Identify which cell holds the provided text, then report its (x, y) central coordinate. 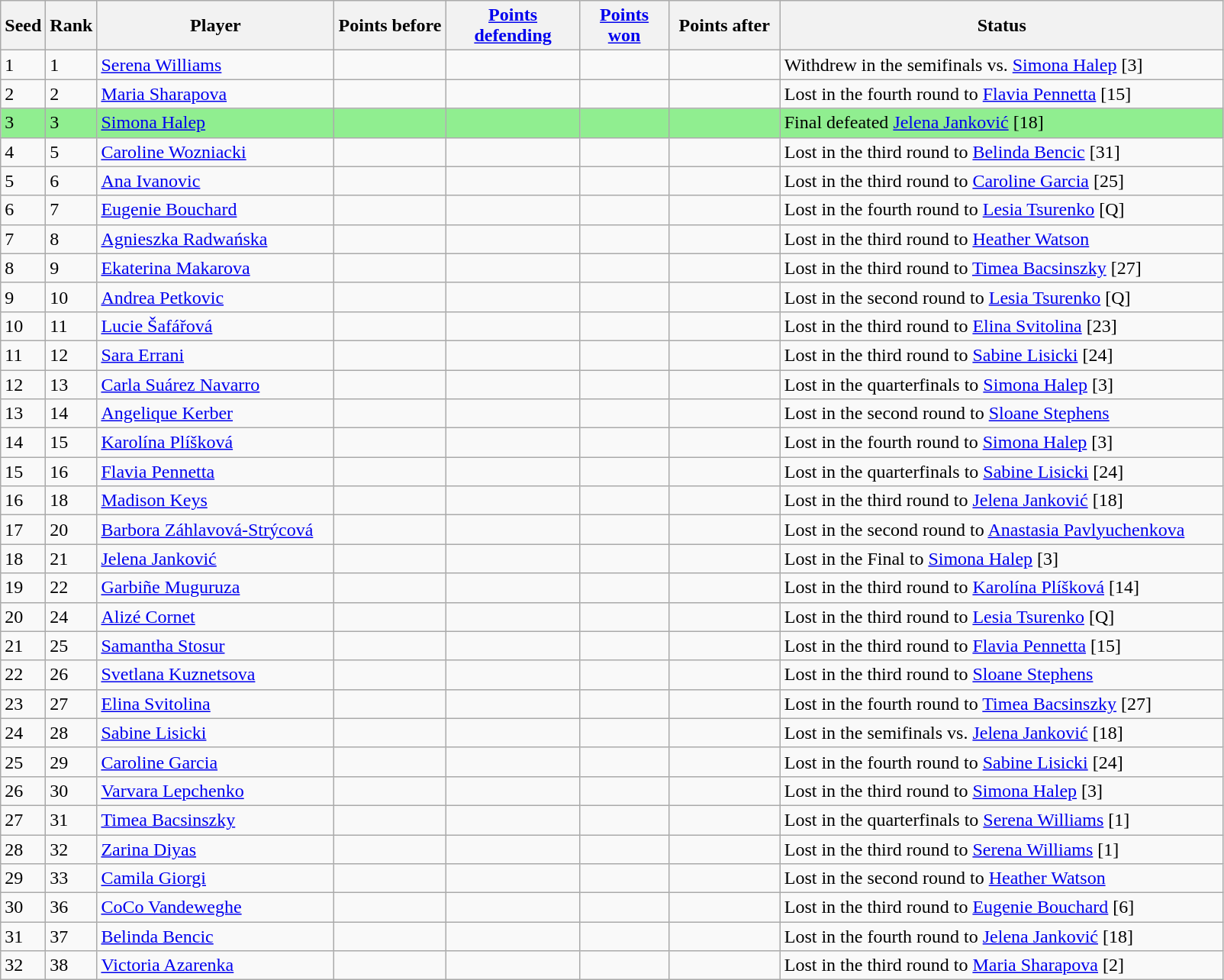
19 (23, 588)
Lost in the third round to Maria Sharapova [2] (1001, 965)
Lost in the fourth round to Timea Bacsinszky [27] (1001, 704)
Caroline Garcia (215, 762)
Karolína Plíšková (215, 443)
Points before (390, 26)
Lost in the fourth round to Simona Halep [3] (1001, 443)
Lost in the quarterfinals to Simona Halep [3] (1001, 384)
Lost in the second round to Anastasia Pavlyuchenkova (1001, 530)
Timea Bacsinszky (215, 820)
Simona Halep (215, 123)
Sabine Lisicki (215, 733)
Lost in the third round to Timea Bacsinszky [27] (1001, 268)
Ana Ivanovic (215, 181)
Lost in the third round to Sloane Stephens (1001, 675)
Svetlana Kuznetsova (215, 675)
Lost in the third round to Elina Svitolina [23] (1001, 326)
Agnieszka Radwańska (215, 239)
Lost in the fourth round to Jelena Janković [18] (1001, 936)
Lucie Šafářová (215, 326)
Lost in the third round to Serena Williams [1] (1001, 849)
Lost in the third round to Simona Halep [3] (1001, 791)
Lost in the second round to Sloane Stephens (1001, 414)
Lost in the second round to Heather Watson (1001, 878)
Status (1001, 26)
Serena Williams (215, 65)
Alizé Cornet (215, 617)
Lost in the third round to Sabine Lisicki [24] (1001, 355)
Jelena Janković (215, 559)
Lost in the third round to Karolína Plíšková [14] (1001, 588)
Points won (624, 26)
Lost in the third round to Caroline Garcia [25] (1001, 181)
Player (215, 26)
Rank (72, 26)
Points defending (513, 26)
Caroline Wozniacki (215, 152)
Samantha Stosur (215, 646)
Varvara Lepchenko (215, 791)
33 (72, 878)
Zarina Diyas (215, 849)
Camila Giorgi (215, 878)
Seed (23, 26)
Withdrew in the semifinals vs. Simona Halep [3] (1001, 65)
17 (23, 530)
Lost in the quarterfinals to Sabine Lisicki [24] (1001, 472)
Lost in the second round to Lesia Tsurenko [Q] (1001, 297)
Lost in the fourth round to Lesia Tsurenko [Q] (1001, 210)
Victoria Azarenka (215, 965)
Eugenie Bouchard (215, 210)
Points after (724, 26)
Andrea Petkovic (215, 297)
Angelique Kerber (215, 414)
Lost in the fourth round to Sabine Lisicki [24] (1001, 762)
Lost in the third round to Belinda Bencic [31] (1001, 152)
37 (72, 936)
4 (23, 152)
Final defeated Jelena Janković [18] (1001, 123)
Garbiñe Muguruza (215, 588)
Carla Suárez Navarro (215, 384)
Lost in the fourth round to Flavia Pennetta [15] (1001, 94)
23 (23, 704)
Lost in the third round to Eugenie Bouchard [6] (1001, 907)
36 (72, 907)
Lost in the third round to Jelena Janković [18] (1001, 501)
Lost in the third round to Flavia Pennetta [15] (1001, 646)
Maria Sharapova (215, 94)
Ekaterina Makarova (215, 268)
Lost in the third round to Lesia Tsurenko [Q] (1001, 617)
Barbora Záhlavová-Strýcová (215, 530)
38 (72, 965)
Madison Keys (215, 501)
CoCo Vandeweghe (215, 907)
Lost in the Final to Simona Halep [3] (1001, 559)
Belinda Bencic (215, 936)
Lost in the quarterfinals to Serena Williams [1] (1001, 820)
Lost in the third round to Heather Watson (1001, 239)
Lost in the semifinals vs. Jelena Janković [18] (1001, 733)
Sara Errani (215, 355)
Elina Svitolina (215, 704)
Flavia Pennetta (215, 472)
